For the text-containing cell, return its midpoint in (X, Y) coordinate format. 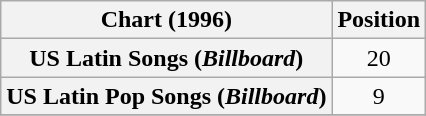
US Latin Songs (Billboard) (166, 58)
20 (379, 58)
Position (379, 20)
US Latin Pop Songs (Billboard) (166, 96)
9 (379, 96)
Chart (1996) (166, 20)
